For the text-containing cell, return its midpoint in (X, Y) coordinate format. 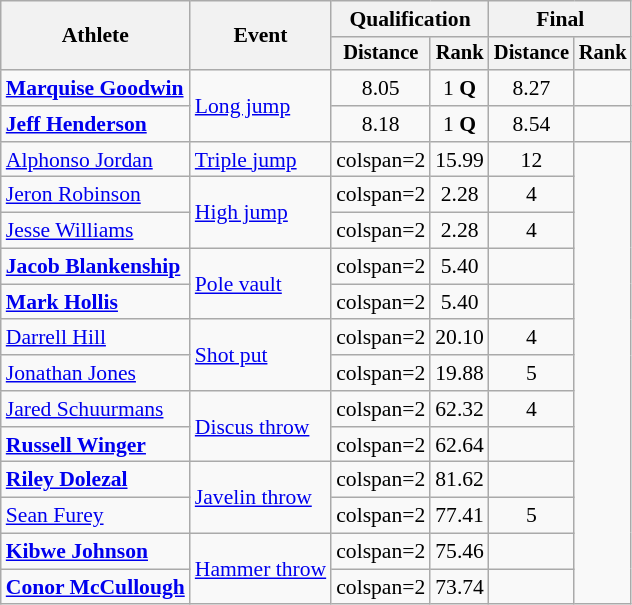
Jeron Robinson (96, 195)
Discus throw (260, 426)
Sean Furey (96, 516)
77.41 (460, 516)
81.62 (460, 480)
Triple jump (260, 160)
19.88 (460, 373)
Conor McCullough (96, 587)
Javelin throw (260, 498)
Marquise Goodwin (96, 88)
62.32 (460, 409)
Riley Dolezal (96, 480)
Long jump (260, 106)
Pole vault (260, 284)
Jonathan Jones (96, 373)
8.27 (532, 88)
15.99 (460, 160)
62.64 (460, 445)
Russell Winger (96, 445)
Hammer throw (260, 570)
Athlete (96, 36)
8.18 (380, 124)
12 (532, 160)
Event (260, 36)
Final (560, 19)
Jared Schuurmans (96, 409)
High jump (260, 212)
75.46 (460, 552)
Qualification (410, 19)
Jacob Blankenship (96, 267)
20.10 (460, 338)
73.74 (460, 587)
Alphonso Jordan (96, 160)
Shot put (260, 356)
Jesse Williams (96, 231)
Mark Hollis (96, 302)
Jeff Henderson (96, 124)
Kibwe Johnson (96, 552)
Darrell Hill (96, 338)
8.05 (380, 88)
8.54 (532, 124)
